Locate the cell with the specified text and output its [X, Y] center coordinate. 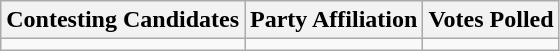
Contesting Candidates [123, 20]
Votes Polled [491, 20]
Party Affiliation [334, 20]
